Return (X, Y) of the center of cell containing provided text 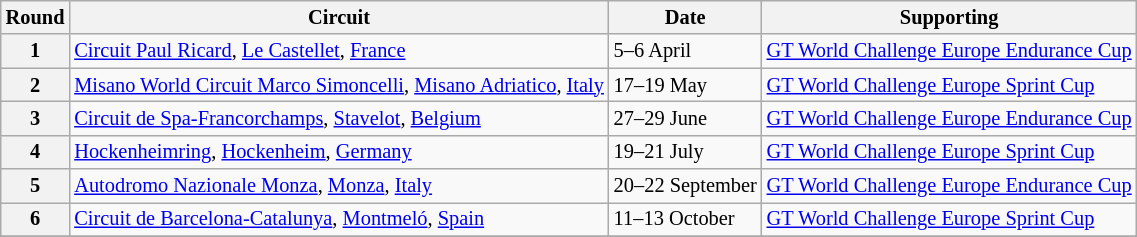
Circuit Paul Ricard, Le Castellet, France (338, 51)
11–13 October (686, 219)
6 (36, 219)
17–19 May (686, 85)
19–21 July (686, 152)
Hockenheimring, Hockenheim, Germany (338, 152)
3 (36, 118)
1 (36, 51)
Supporting (950, 17)
Autodromo Nazionale Monza, Monza, Italy (338, 186)
27–29 June (686, 118)
20–22 September (686, 186)
Round (36, 17)
5–6 April (686, 51)
Misano World Circuit Marco Simoncelli, Misano Adriatico, Italy (338, 85)
Circuit (338, 17)
Circuit de Barcelona-Catalunya, Montmeló, Spain (338, 219)
2 (36, 85)
Circuit de Spa-Francorchamps, Stavelot, Belgium (338, 118)
4 (36, 152)
Date (686, 17)
5 (36, 186)
